Capture the cell that displays the provided text and extract its [x, y] central coordinate. 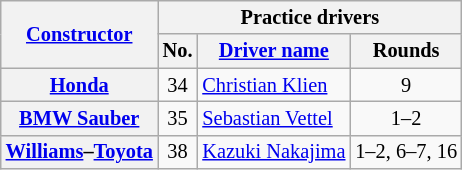
BMW Sauber [80, 118]
Driver name [274, 51]
1–2, 6–7, 16 [406, 152]
Sebastian Vettel [274, 118]
No. [178, 51]
Honda [80, 85]
Practice drivers [310, 17]
9 [406, 85]
35 [178, 118]
Constructor [80, 34]
1–2 [406, 118]
Williams–Toyota [80, 152]
Christian Klien [274, 85]
Kazuki Nakajima [274, 152]
34 [178, 85]
38 [178, 152]
Rounds [406, 51]
